Search for the cell housing the specified text and yield its (X, Y) center coordinate. 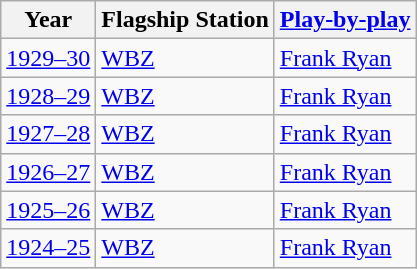
1927–28 (48, 134)
Year (48, 20)
1929–30 (48, 58)
Play-by-play (345, 20)
Flagship Station (185, 20)
1928–29 (48, 96)
1926–27 (48, 172)
1925–26 (48, 210)
1924–25 (48, 248)
